Extract the (x, y) coordinate from the center of the cell holding the provided text.  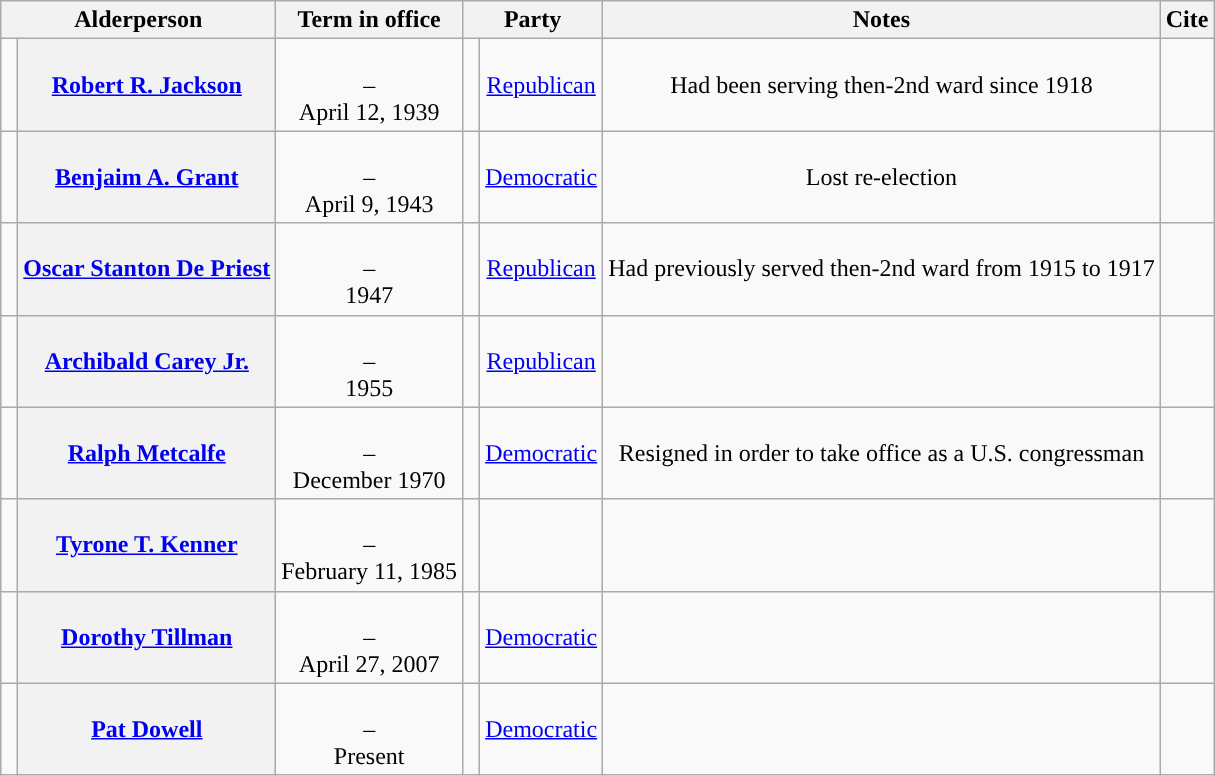
Ralph Metcalfe (147, 453)
Term in office (370, 20)
–1947 (370, 269)
–December 1970 (370, 453)
–April 12, 1939 (370, 85)
Benjaim A. Grant (147, 177)
Had previously served then-2nd ward from 1915 to 1917 (882, 269)
–April 27, 2007 (370, 637)
Notes (882, 20)
Dorothy Tillman (147, 637)
Resigned in order to take office as a U.S. congressman (882, 453)
Oscar Stanton De Priest (147, 269)
–February 11, 1985 (370, 545)
Robert R. Jackson (147, 85)
–1955 (370, 361)
Pat Dowell (147, 729)
Tyrone T. Kenner (147, 545)
–Present (370, 729)
Party (533, 20)
–April 9, 1943 (370, 177)
Archibald Carey Jr. (147, 361)
Cite (1187, 20)
Alderperson (138, 20)
Had been serving then-2nd ward since 1918 (882, 85)
Lost re-election (882, 177)
